Determine the (X, Y) coordinate at the center of the cell enclosing the given text.  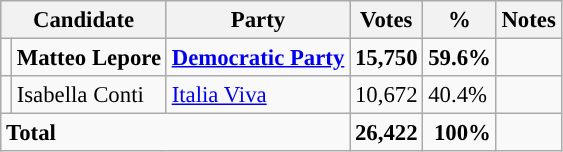
Notes (528, 20)
15,750 (386, 58)
% (460, 20)
Candidate (84, 20)
Democratic Party (258, 58)
100% (460, 133)
40.4% (460, 95)
Isabella Conti (88, 95)
Party (258, 20)
Matteo Lepore (88, 58)
Total (176, 133)
26,422 (386, 133)
Italia Viva (258, 95)
10,672 (386, 95)
Votes (386, 20)
59.6% (460, 58)
